From the cell containing the given text, extract its center point as [x, y] coordinate. 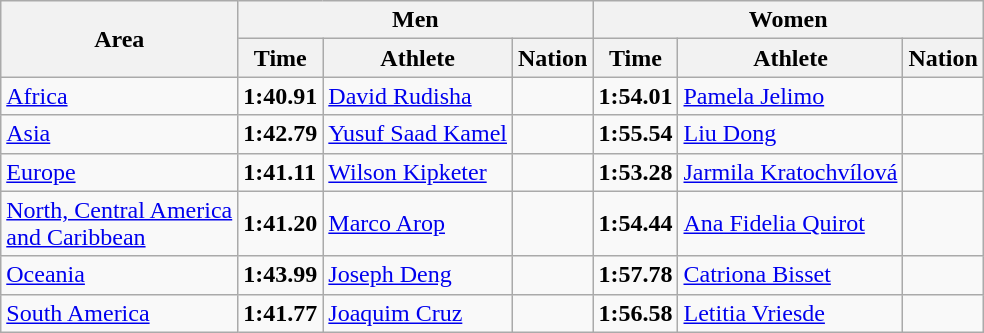
Marco Arop [418, 224]
1:40.91 [280, 96]
Pamela Jelimo [790, 96]
1:54.01 [636, 96]
Letitia Vriesde [790, 313]
Jarmila Kratochvílová [790, 172]
1:57.78 [636, 275]
Wilson Kipketer [418, 172]
1:56.58 [636, 313]
North, Central America and Caribbean [120, 224]
Yusuf Saad Kamel [418, 134]
1:54.44 [636, 224]
Men [416, 20]
Joseph Deng [418, 275]
South America [120, 313]
1:41.20 [280, 224]
Europe [120, 172]
Women [788, 20]
Africa [120, 96]
1:42.79 [280, 134]
1:55.54 [636, 134]
1:41.11 [280, 172]
Asia [120, 134]
1:41.77 [280, 313]
Oceania [120, 275]
Area [120, 39]
Ana Fidelia Quirot [790, 224]
Catriona Bisset [790, 275]
David Rudisha [418, 96]
Liu Dong [790, 134]
1:43.99 [280, 275]
Joaquim Cruz [418, 313]
1:53.28 [636, 172]
